Find where the given text appears and provide that cell's center as [X, Y] coordinate. 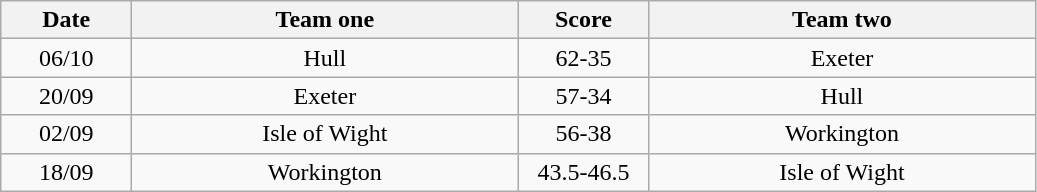
Team two [842, 20]
43.5-46.5 [584, 172]
02/09 [66, 134]
Team one [325, 20]
18/09 [66, 172]
56-38 [584, 134]
Score [584, 20]
20/09 [66, 96]
Date [66, 20]
57-34 [584, 96]
62-35 [584, 58]
06/10 [66, 58]
